Find where the given text appears and provide that cell's center as [X, Y] coordinate. 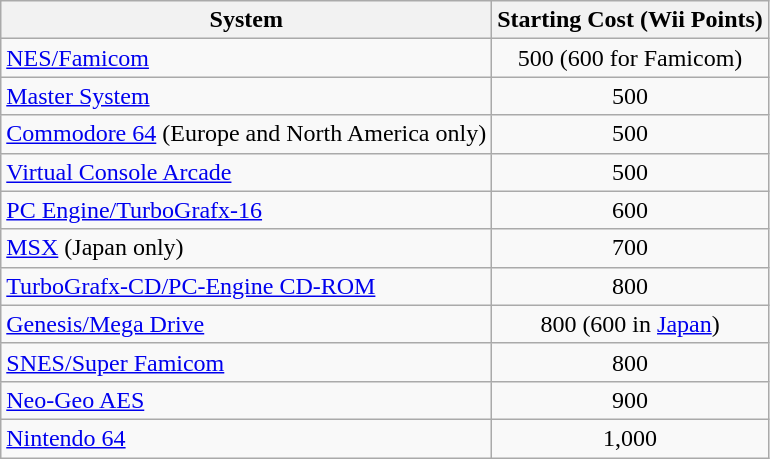
MSX (Japan only) [246, 248]
700 [630, 248]
SNES/Super Famicom [246, 362]
Starting Cost (Wii Points) [630, 20]
Master System [246, 96]
1,000 [630, 438]
Virtual Console Arcade [246, 172]
Neo-Geo AES [246, 400]
PC Engine/TurboGrafx-16 [246, 210]
System [246, 20]
Nintendo 64 [246, 438]
800 (600 in Japan) [630, 324]
500 (600 for Famicom) [630, 58]
900 [630, 400]
Commodore 64 (Europe and North America only) [246, 134]
NES/Famicom [246, 58]
TurboGrafx-CD/PC-Engine CD-ROM [246, 286]
Genesis/Mega Drive [246, 324]
600 [630, 210]
